Detect which cell encompasses the target text, then output its (X, Y) center coordinate. 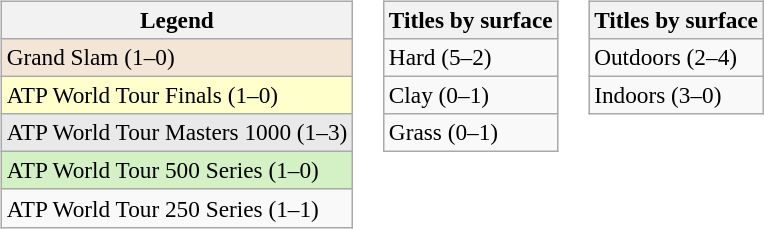
Clay (0–1) (470, 95)
ATP World Tour 250 Series (1–1) (176, 208)
Legend (176, 20)
Grass (0–1) (470, 133)
Indoors (3–0) (676, 95)
Hard (5–2) (470, 57)
ATP World Tour Masters 1000 (1–3) (176, 133)
ATP World Tour Finals (1–0) (176, 95)
ATP World Tour 500 Series (1–0) (176, 171)
Grand Slam (1–0) (176, 57)
Outdoors (2–4) (676, 57)
